Locate the cell with the specified text and output its (X, Y) center coordinate. 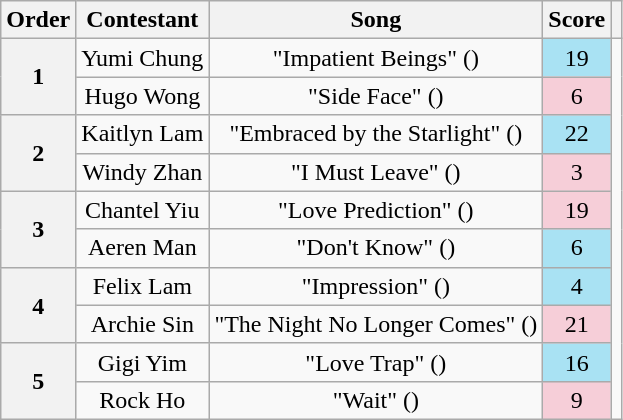
"Side Face" () (376, 96)
Aeren Man (142, 248)
Felix Lam (142, 286)
Gigi Yim (142, 362)
Archie Sin (142, 324)
16 (577, 362)
Order (38, 20)
Kaitlyn Lam (142, 134)
5 (38, 381)
Yumi Chung (142, 58)
21 (577, 324)
Song (376, 20)
"The Night No Longer Comes" () (376, 324)
Windy Zhan (142, 172)
"Embraced by the Starlight" () (376, 134)
22 (577, 134)
"I Must Leave" () (376, 172)
"Don't Know" () (376, 248)
2 (38, 153)
9 (577, 400)
Score (577, 20)
Chantel Yiu (142, 210)
"Wait" () (376, 400)
Hugo Wong (142, 96)
"Love Prediction" () (376, 210)
"Impression" () (376, 286)
"Love Trap" () (376, 362)
Contestant (142, 20)
"Impatient Beings" () (376, 58)
1 (38, 77)
Rock Ho (142, 400)
